Find where the given text appears and provide that cell's center as (X, Y) coordinate. 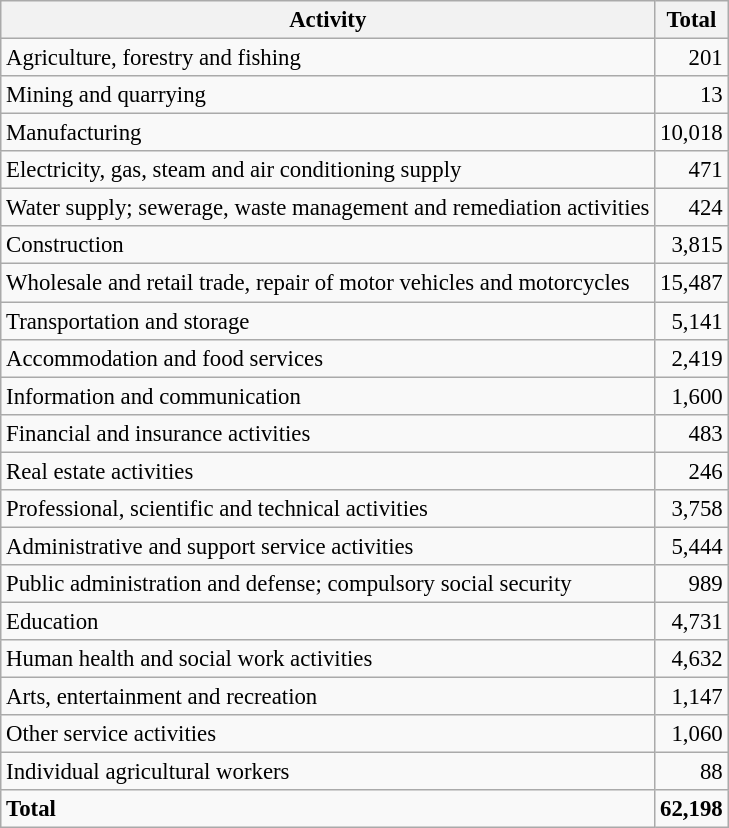
Water supply; sewerage, waste management and remediation activities (328, 208)
13 (692, 95)
246 (692, 471)
Administrative and support service activities (328, 546)
1,600 (692, 396)
1,147 (692, 697)
2,419 (692, 358)
Individual agricultural workers (328, 772)
Transportation and storage (328, 321)
Mining and quarrying (328, 95)
483 (692, 433)
15,487 (692, 283)
424 (692, 208)
Arts, entertainment and recreation (328, 697)
Manufacturing (328, 133)
Real estate activities (328, 471)
1,060 (692, 734)
88 (692, 772)
Activity (328, 20)
3,815 (692, 245)
10,018 (692, 133)
Wholesale and retail trade, repair of motor vehicles and motorcycles (328, 283)
4,632 (692, 659)
3,758 (692, 509)
Financial and insurance activities (328, 433)
Agriculture, forestry and fishing (328, 58)
62,198 (692, 809)
Education (328, 621)
5,444 (692, 546)
Information and communication (328, 396)
201 (692, 58)
Electricity, gas, steam and air conditioning supply (328, 170)
Professional, scientific and technical activities (328, 509)
Construction (328, 245)
Public administration and defense; compulsory social security (328, 584)
Human health and social work activities (328, 659)
4,731 (692, 621)
Accommodation and food services (328, 358)
471 (692, 170)
989 (692, 584)
5,141 (692, 321)
Other service activities (328, 734)
